Find where the given text appears and provide that cell's center as (X, Y) coordinate. 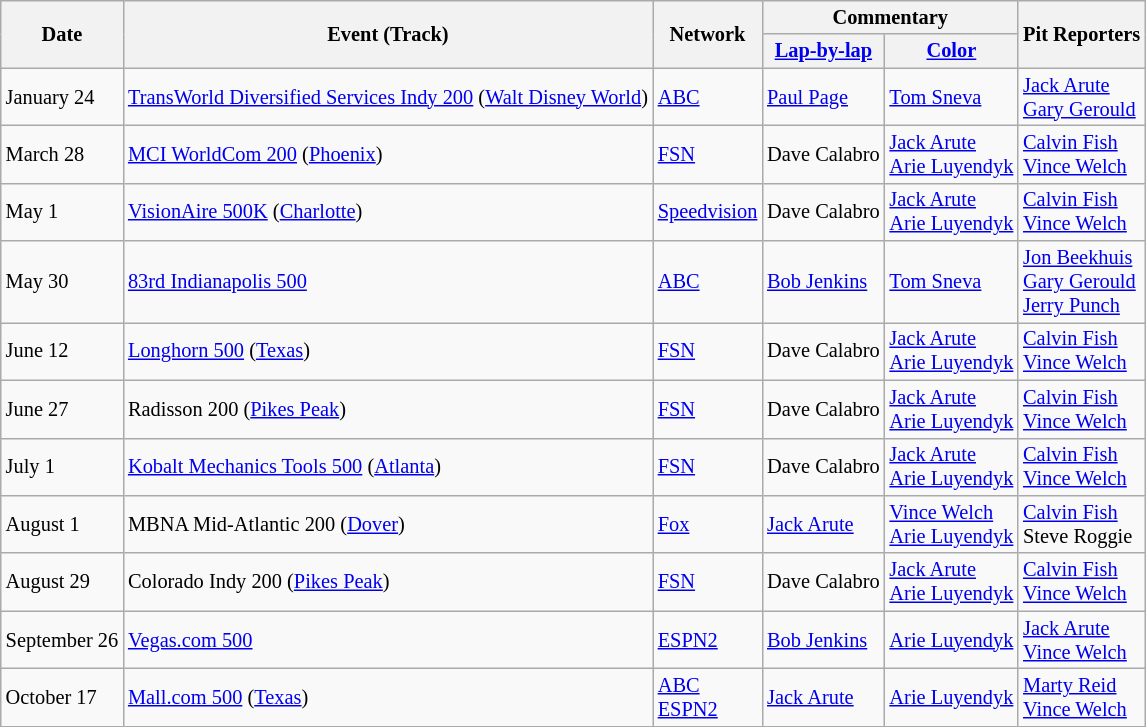
Pit Reporters (1082, 34)
Jon BeekhuisGary GerouldJerry Punch (1082, 282)
MCI WorldCom 200 (Phoenix) (388, 154)
MBNA Mid-Atlantic 200 (Dover) (388, 524)
Lap-by-lap (823, 51)
Mall.com 500 (Texas) (388, 697)
Vegas.com 500 (388, 640)
August 1 (62, 524)
VisionAire 500K (Charlotte) (388, 212)
June 12 (62, 351)
Color (952, 51)
TransWorld Diversified Services Indy 200 (Walt Disney World) (388, 97)
Date (62, 34)
Event (Track) (388, 34)
Speedvision (708, 212)
Kobalt Mechanics Tools 500 (Atlanta) (388, 467)
Fox (708, 524)
October 17 (62, 697)
January 24 (62, 97)
Marty ReidVince Welch (1082, 697)
Calvin FishSteve Roggie (1082, 524)
May 30 (62, 282)
Vince WelchArie Luyendyk (952, 524)
Colorado Indy 200 (Pikes Peak) (388, 582)
ABCESPN2 (708, 697)
August 29 (62, 582)
Paul Page (823, 97)
May 1 (62, 212)
Jack AruteGary Gerould (1082, 97)
Longhorn 500 (Texas) (388, 351)
Radisson 200 (Pikes Peak) (388, 409)
Commentary (890, 17)
March 28 (62, 154)
Network (708, 34)
September 26 (62, 640)
July 1 (62, 467)
ESPN2 (708, 640)
June 27 (62, 409)
Jack AruteVince Welch (1082, 640)
83rd Indianapolis 500 (388, 282)
